Find where the given text appears and provide that cell's center as [X, Y] coordinate. 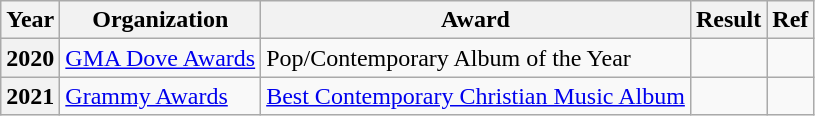
GMA Dove Awards [160, 58]
Grammy Awards [160, 96]
Best Contemporary Christian Music Album [476, 96]
Pop/Contemporary Album of the Year [476, 58]
2021 [30, 96]
Organization [160, 20]
Result [728, 20]
Award [476, 20]
Year [30, 20]
Ref [790, 20]
2020 [30, 58]
